Scan for the cell matching the given text and deliver its (X, Y) coordinate at center. 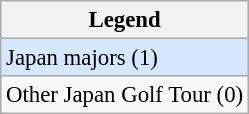
Other Japan Golf Tour (0) (125, 95)
Legend (125, 20)
Japan majors (1) (125, 58)
